Pinpoint the cell where the given text exists, returning its [x, y] midpoint coordinate. 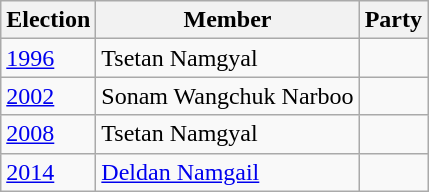
Deldan Namgail [228, 172]
2002 [48, 96]
2008 [48, 134]
2014 [48, 172]
Member [228, 20]
Sonam Wangchuk Narboo [228, 96]
Election [48, 20]
1996 [48, 58]
Party [393, 20]
